Extract the [X, Y] coordinate from the center of the cell holding the provided text.  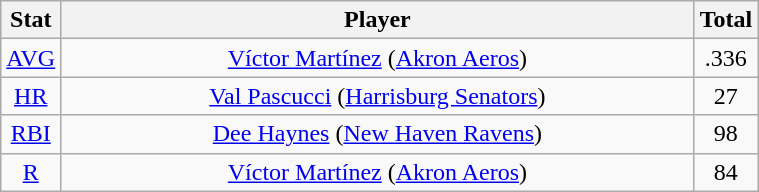
Total [726, 20]
98 [726, 134]
27 [726, 96]
Stat [31, 20]
84 [726, 172]
Player [378, 20]
R [31, 172]
HR [31, 96]
RBI [31, 134]
AVG [31, 58]
Dee Haynes (New Haven Ravens) [378, 134]
.336 [726, 58]
Val Pascucci (Harrisburg Senators) [378, 96]
